Find where the given text appears and provide that cell's center as (X, Y) coordinate. 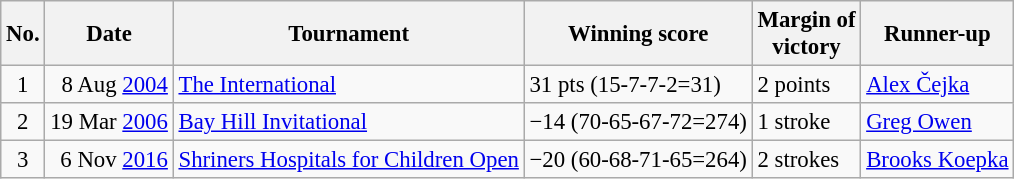
1 (23, 85)
3 (23, 160)
Brooks Koepka (938, 160)
Winning score (638, 34)
Runner-up (938, 34)
Shriners Hospitals for Children Open (348, 160)
−14 (70-65-67-72=274) (638, 122)
No. (23, 34)
31 pts (15-7-7-2=31) (638, 85)
2 points (806, 85)
19 Mar 2006 (109, 122)
Bay Hill Invitational (348, 122)
2 strokes (806, 160)
The International (348, 85)
Date (109, 34)
8 Aug 2004 (109, 85)
Margin ofvictory (806, 34)
6 Nov 2016 (109, 160)
Greg Owen (938, 122)
Tournament (348, 34)
1 stroke (806, 122)
Alex Čejka (938, 85)
2 (23, 122)
−20 (60-68-71-65=264) (638, 160)
